Detect which cell encompasses the target text, then output its [X, Y] center coordinate. 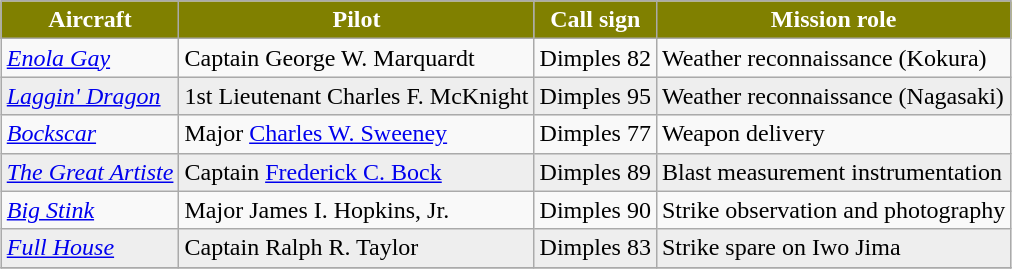
Blast measurement instrumentation [833, 172]
Call sign [595, 20]
Pilot [356, 20]
Captain Frederick C. Bock [356, 172]
Enola Gay [90, 58]
Captain George W. Marquardt [356, 58]
Dimples 89 [595, 172]
Weapon delivery [833, 134]
Dimples 95 [595, 96]
Weather reconnaissance (Nagasaki) [833, 96]
Dimples 77 [595, 134]
Captain Ralph R. Taylor [356, 248]
Strike observation and photography [833, 210]
1st Lieutenant Charles F. McKnight [356, 96]
Mission role [833, 20]
Full House [90, 248]
The Great Artiste [90, 172]
Laggin' Dragon [90, 96]
Bockscar [90, 134]
Major James I. Hopkins, Jr. [356, 210]
Major Charles W. Sweeney [356, 134]
Big Stink [90, 210]
Dimples 90 [595, 210]
Weather reconnaissance (Kokura) [833, 58]
Dimples 83 [595, 248]
Dimples 82 [595, 58]
Aircraft [90, 20]
Strike spare on Iwo Jima [833, 248]
